Detect which cell encompasses the target text, then output its (X, Y) center coordinate. 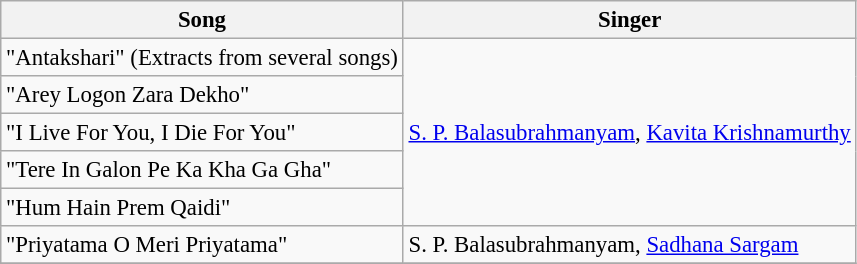
"Antakshari" (Extracts from several songs) (202, 58)
"Priyatama O Meri Priyatama" (202, 245)
S. P. Balasubrahmanyam, Sadhana Sargam (630, 245)
S. P. Balasubrahmanyam, Kavita Krishnamurthy (630, 133)
"Arey Logon Zara Dekho" (202, 95)
Song (202, 20)
"I Live For You, I Die For You" (202, 133)
Singer (630, 20)
"Hum Hain Prem Qaidi" (202, 208)
"Tere In Galon Pe Ka Kha Ga Gha" (202, 170)
